Scan for the cell matching the given text and deliver its (X, Y) coordinate at center. 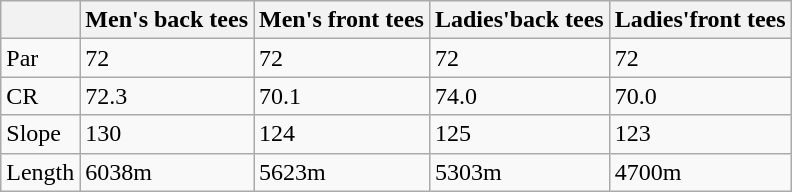
130 (167, 134)
Slope (40, 134)
124 (342, 134)
72.3 (167, 96)
Men's back tees (167, 20)
Ladies'back tees (519, 20)
6038m (167, 172)
5623m (342, 172)
70.1 (342, 96)
4700m (700, 172)
Par (40, 58)
125 (519, 134)
Length (40, 172)
Ladies'front tees (700, 20)
Men's front tees (342, 20)
123 (700, 134)
5303m (519, 172)
70.0 (700, 96)
74.0 (519, 96)
CR (40, 96)
